Return (X, Y) of the center of cell containing provided text 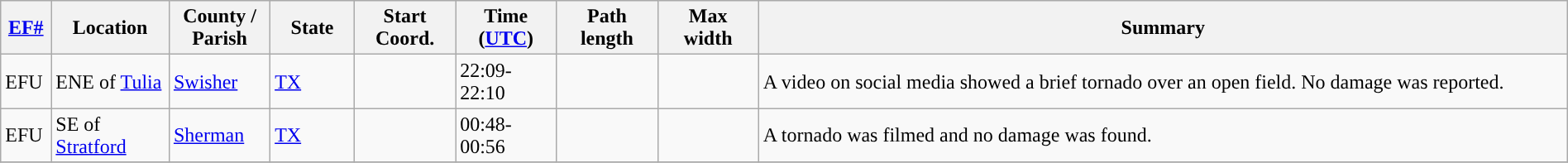
SE of Stratford (111, 136)
EF# (26, 28)
Location (111, 28)
A tornado was filmed and no damage was found. (1163, 136)
Time (UTC) (506, 28)
County / Parish (219, 28)
Path length (607, 28)
Summary (1163, 28)
00:48-00:56 (506, 136)
ENE of Tulia (111, 81)
Max width (708, 28)
Swisher (219, 81)
22:09-22:10 (506, 81)
A video on social media showed a brief tornado over an open field. No damage was reported. (1163, 81)
Start Coord. (404, 28)
State (313, 28)
Sherman (219, 136)
